Locate the cell with the specified text and output its [X, Y] center coordinate. 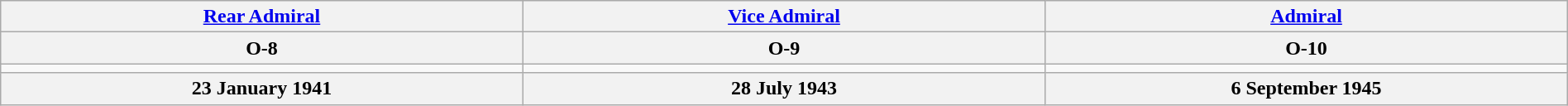
Vice Admiral [784, 17]
6 September 1945 [1307, 89]
Rear Admiral [262, 17]
O-10 [1307, 48]
O-9 [784, 48]
O-8 [262, 48]
Admiral [1307, 17]
28 July 1943 [784, 89]
23 January 1941 [262, 89]
